Scan for the cell matching the given text and deliver its [X, Y] coordinate at center. 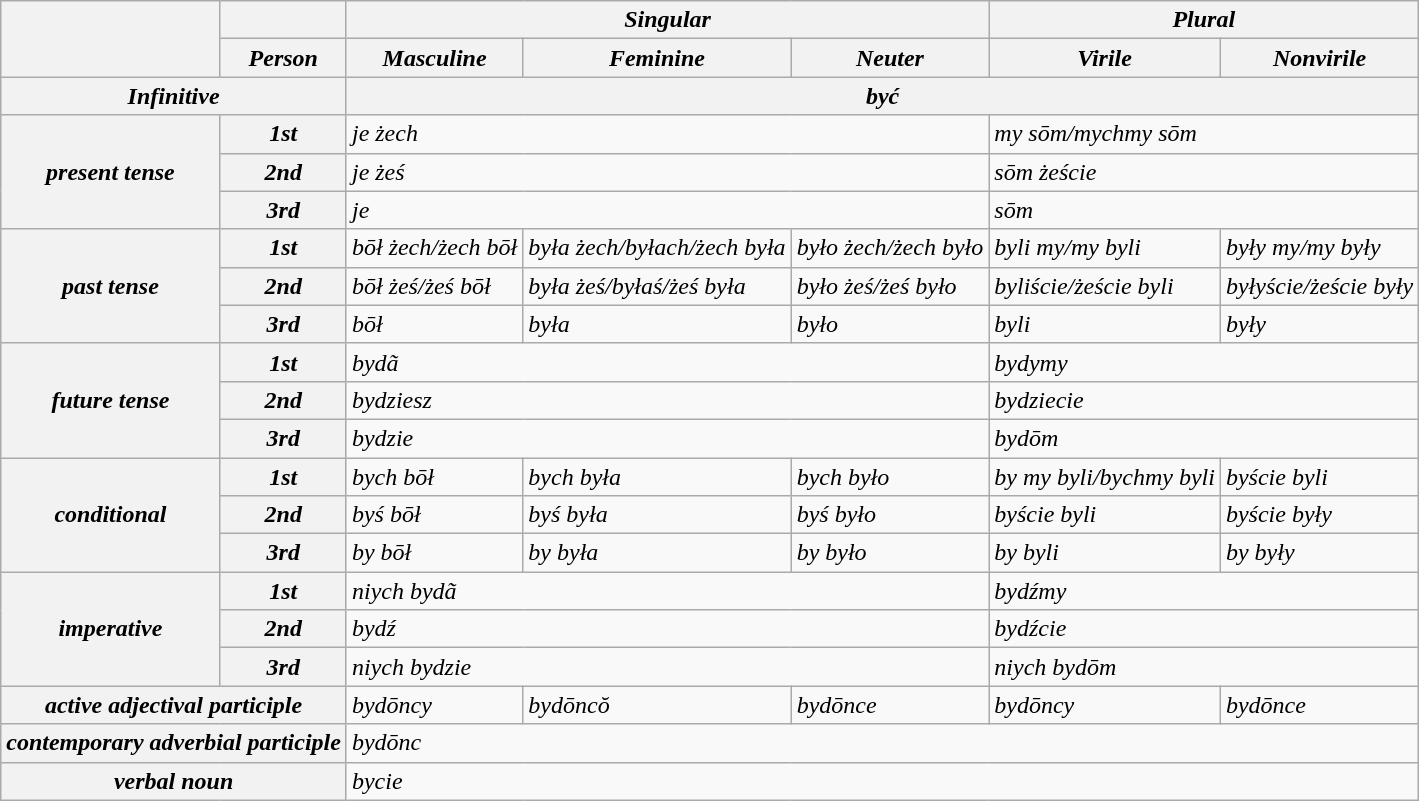
bydã [667, 362]
my sōm/mychmy sōm [1204, 134]
je [667, 210]
sōm żeście [1204, 172]
contemporary adverbial participle [174, 743]
present tense [110, 172]
by było [890, 553]
Neuter [890, 58]
imperative [110, 629]
było [890, 324]
Person [283, 58]
byś bōł [434, 515]
by bōł [434, 553]
bych było [890, 477]
niych bydōm [1204, 667]
było żeś/żeś było [890, 286]
bych była [657, 477]
byli my/my byli [1105, 248]
być [882, 96]
Singular [667, 20]
by byli [1105, 553]
bōł żech/żech bōł [434, 248]
conditional [110, 515]
bydźcie [1204, 629]
bydźmy [1204, 591]
byś było [890, 515]
była żech/byłach/żech była [657, 248]
bydōm [1204, 438]
bych bōł [434, 477]
bydōncŏ [657, 705]
byliście/żeście byli [1105, 286]
by były [1319, 553]
by my byli/bychmy byli [1105, 477]
past tense [110, 286]
by była [657, 553]
Plural [1204, 20]
była [657, 324]
byście były [1319, 515]
bōł żeś/żeś bōł [434, 286]
Feminine [657, 58]
bydymy [1204, 362]
bydōnc [882, 743]
Infinitive [174, 96]
było żech/żech było [890, 248]
niych bydã [667, 591]
byłyście/żeście były [1319, 286]
verbal noun [174, 781]
sōm [1204, 210]
Nonvirile [1319, 58]
bydzie [667, 438]
bydziecie [1204, 400]
je żeś [667, 172]
bycie [882, 781]
niych bydzie [667, 667]
byli [1105, 324]
future tense [110, 400]
bōł [434, 324]
były my/my były [1319, 248]
bydź [667, 629]
active adjectival participle [174, 705]
je żech [667, 134]
była żeś/byłaś/żeś była [657, 286]
Virile [1105, 58]
Masculine [434, 58]
były [1319, 324]
byś była [657, 515]
bydziesz [667, 400]
